Pinpoint the cell where the given text exists, returning its [X, Y] midpoint coordinate. 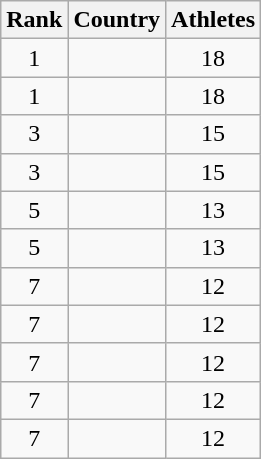
Athletes [214, 20]
Rank [34, 20]
Country [117, 20]
